Find where the given text appears and provide that cell's center as (x, y) coordinate. 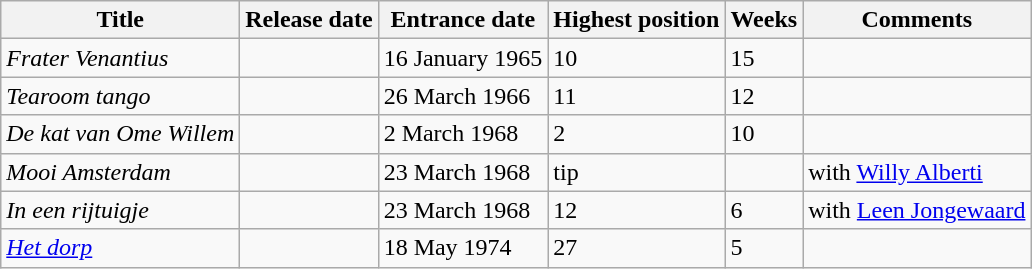
Het dorp (120, 248)
Tearoom tango (120, 96)
26 March 1966 (463, 96)
2 (636, 134)
27 (636, 248)
18 May 1974 (463, 248)
5 (764, 248)
with Willy Alberti (917, 172)
Release date (309, 20)
2 March 1968 (463, 134)
Comments (917, 20)
15 (764, 58)
Title (120, 20)
tip (636, 172)
6 (764, 210)
Entrance date (463, 20)
In een rijtuigje (120, 210)
with Leen Jongewaard (917, 210)
De kat van Ome Willem (120, 134)
16 January 1965 (463, 58)
Frater Venantius (120, 58)
Highest position (636, 20)
Mooi Amsterdam (120, 172)
11 (636, 96)
Weeks (764, 20)
